Determine the (X, Y) coordinate at the center of the cell enclosing the given text.  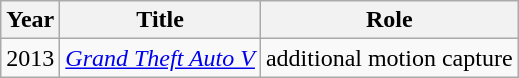
Title (160, 20)
Role (389, 20)
Grand Theft Auto V (160, 58)
additional motion capture (389, 58)
2013 (30, 58)
Year (30, 20)
